Detect which cell encompasses the target text, then output its (x, y) center coordinate. 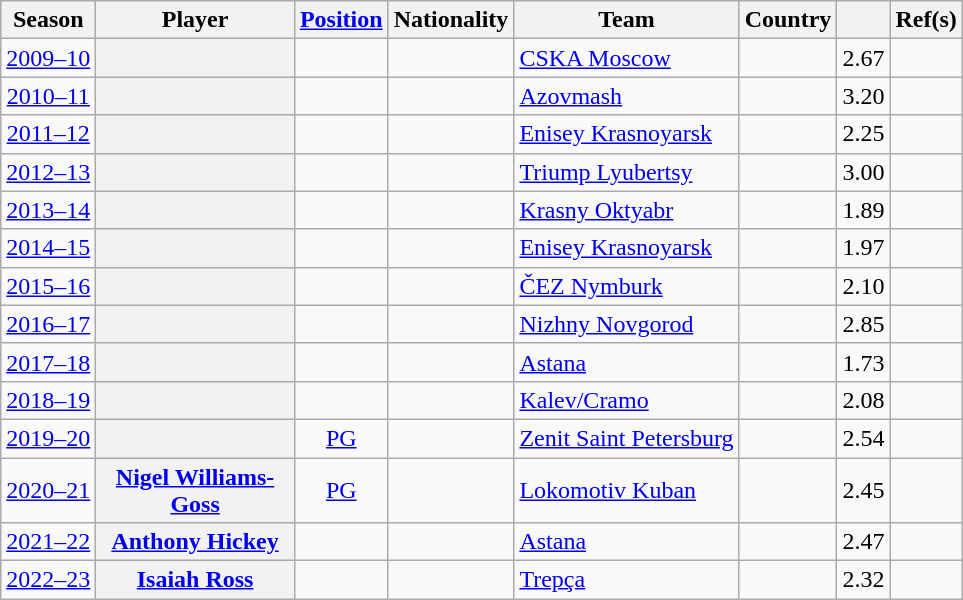
CSKA Moscow (626, 58)
2019–20 (48, 438)
Position (341, 20)
ČEZ Nymburk (626, 286)
1.89 (864, 210)
Anthony Hickey (196, 542)
2.45 (864, 490)
Triump Lyubertsy (626, 172)
3.00 (864, 172)
2013–14 (48, 210)
Nigel Williams-Goss (196, 490)
2.08 (864, 400)
Country (788, 20)
2.10 (864, 286)
Player (196, 20)
Ref(s) (926, 20)
Trepça (626, 580)
2010–11 (48, 96)
2017–18 (48, 362)
2011–12 (48, 134)
1.73 (864, 362)
2018–19 (48, 400)
2.67 (864, 58)
2015–16 (48, 286)
Lokomotiv Kuban (626, 490)
2022–23 (48, 580)
Nizhny Novgorod (626, 324)
2021–22 (48, 542)
Zenit Saint Petersburg (626, 438)
3.20 (864, 96)
Season (48, 20)
2.25 (864, 134)
2.85 (864, 324)
1.97 (864, 248)
2.32 (864, 580)
Krasny Oktyabr (626, 210)
Kalev/Cramo (626, 400)
2.47 (864, 542)
2012–13 (48, 172)
2014–15 (48, 248)
Nationality (451, 20)
2020–21 (48, 490)
2.54 (864, 438)
Team (626, 20)
2009–10 (48, 58)
2016–17 (48, 324)
Isaiah Ross (196, 580)
Azovmash (626, 96)
